Identify which cell holds the provided text, then report its (x, y) central coordinate. 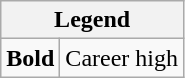
Legend (92, 20)
Career high (122, 58)
Bold (30, 58)
